Identify which cell holds the provided text, then report its (X, Y) central coordinate. 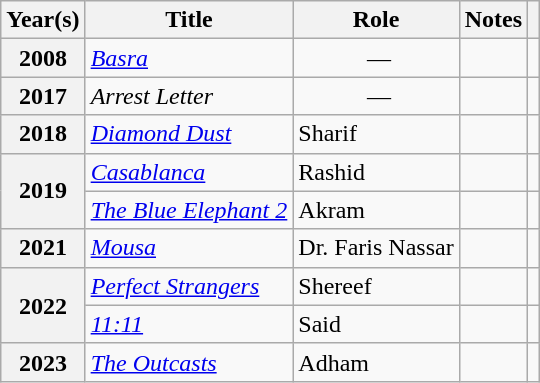
2023 (43, 362)
Perfect Strangers (189, 286)
The Outcasts (189, 362)
2017 (43, 96)
The Blue Elephant 2 (189, 210)
Title (189, 20)
Said (376, 324)
Basra (189, 58)
Notes (493, 20)
Role (376, 20)
Sharif (376, 134)
Mousa (189, 248)
Akram (376, 210)
Shereef (376, 286)
Diamond Dust (189, 134)
Rashid (376, 172)
2019 (43, 191)
Adham (376, 362)
Casablanca (189, 172)
2018 (43, 134)
2008 (43, 58)
2022 (43, 305)
Dr. Faris Nassar (376, 248)
2021 (43, 248)
11:11 (189, 324)
Arrest Letter (189, 96)
Year(s) (43, 20)
